Scan for the cell matching the given text and deliver its (x, y) coordinate at center. 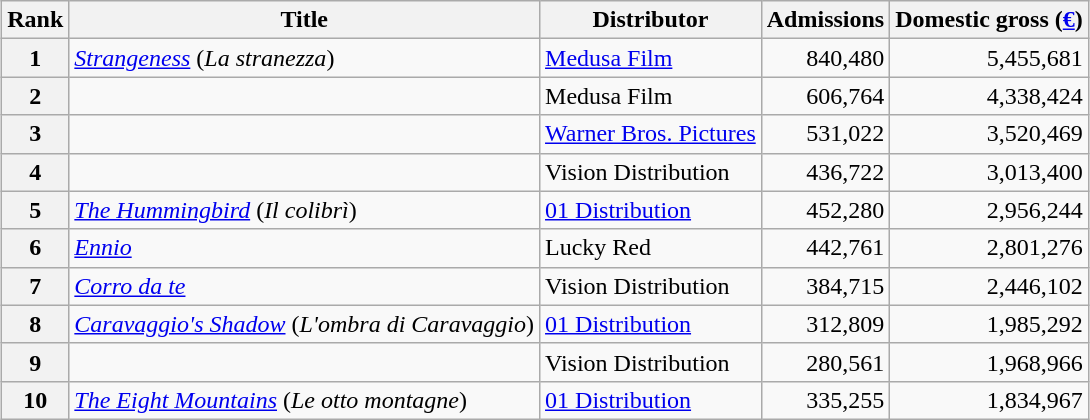
4 (36, 172)
5,455,681 (990, 58)
Caravaggio's Shadow (L'ombra di Caravaggio) (304, 324)
10 (36, 400)
312,809 (825, 324)
1,985,292 (990, 324)
Lucky Red (651, 248)
2 (36, 96)
3,013,400 (990, 172)
384,715 (825, 286)
1 (36, 58)
Rank (36, 20)
442,761 (825, 248)
The Eight Mountains (Le otto montagne) (304, 400)
Distributor (651, 20)
5 (36, 210)
3 (36, 134)
1,968,966 (990, 362)
Strangeness (La stranezza) (304, 58)
8 (36, 324)
7 (36, 286)
9 (36, 362)
3,520,469 (990, 134)
Admissions (825, 20)
6 (36, 248)
The Hummingbird (Il colibrì) (304, 210)
Ennio (304, 248)
280,561 (825, 362)
531,022 (825, 134)
436,722 (825, 172)
Warner Bros. Pictures (651, 134)
2,801,276 (990, 248)
Corro da te (304, 286)
2,446,102 (990, 286)
840,480 (825, 58)
335,255 (825, 400)
606,764 (825, 96)
1,834,967 (990, 400)
Domestic gross (€) (990, 20)
4,338,424 (990, 96)
Title (304, 20)
452,280 (825, 210)
2,956,244 (990, 210)
